Return [x, y] of the center of cell containing provided text 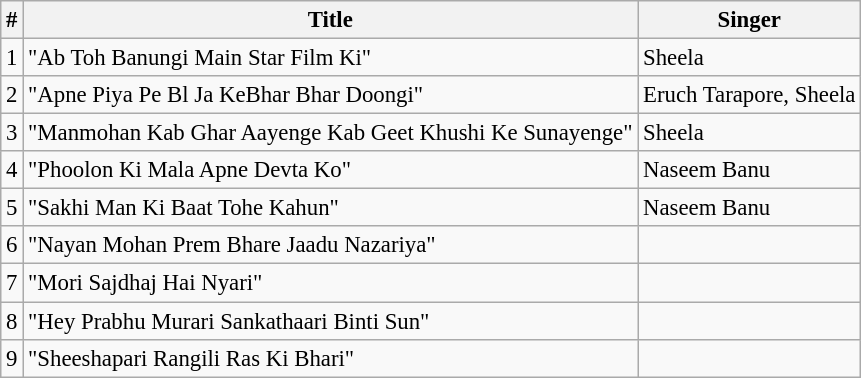
Eruch Tarapore, Sheela [750, 95]
2 [12, 95]
"Manmohan Kab Ghar Aayenge Kab Geet Khushi Ke Sunayenge" [330, 133]
"Sheeshapari Rangili Ras Ki Bhari" [330, 358]
7 [12, 283]
1 [12, 58]
6 [12, 245]
4 [12, 170]
8 [12, 321]
# [12, 20]
5 [12, 208]
"Ab Toh Banungi Main Star Film Ki" [330, 58]
"Phoolon Ki Mala Apne Devta Ko" [330, 170]
9 [12, 358]
"Sakhi Man Ki Baat Tohe Kahun" [330, 208]
3 [12, 133]
"Nayan Mohan Prem Bhare Jaadu Nazariya" [330, 245]
"Hey Prabhu Murari Sankathaari Binti Sun" [330, 321]
Singer [750, 20]
"Mori Sajdhaj Hai Nyari" [330, 283]
"Apne Piya Pe Bl Ja KeBhar Bhar Doongi" [330, 95]
Title [330, 20]
